Identify which cell holds the provided text, then report its [x, y] central coordinate. 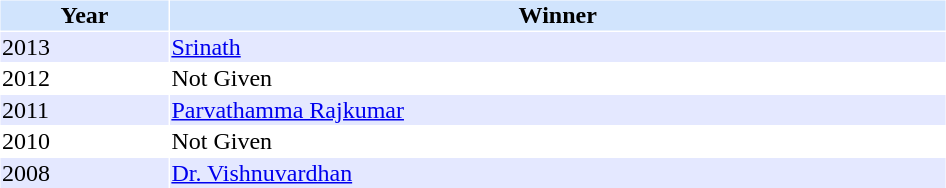
Srinath [558, 47]
Parvathamma Rajkumar [558, 110]
Winner [558, 15]
2012 [84, 79]
2013 [84, 47]
2008 [84, 173]
2010 [84, 141]
Year [84, 15]
2011 [84, 110]
Dr. Vishnuvardhan [558, 173]
